Scan for the cell matching the given text and deliver its [x, y] coordinate at center. 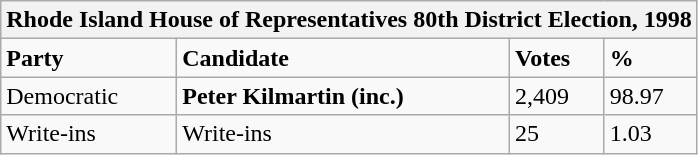
2,409 [558, 96]
25 [558, 134]
Peter Kilmartin (inc.) [344, 96]
Democratic [89, 96]
% [650, 58]
1.03 [650, 134]
Votes [558, 58]
Candidate [344, 58]
98.97 [650, 96]
Rhode Island House of Representatives 80th District Election, 1998 [350, 20]
Party [89, 58]
